Provide the (x, y) coordinate of the cell's center where the given text is located.  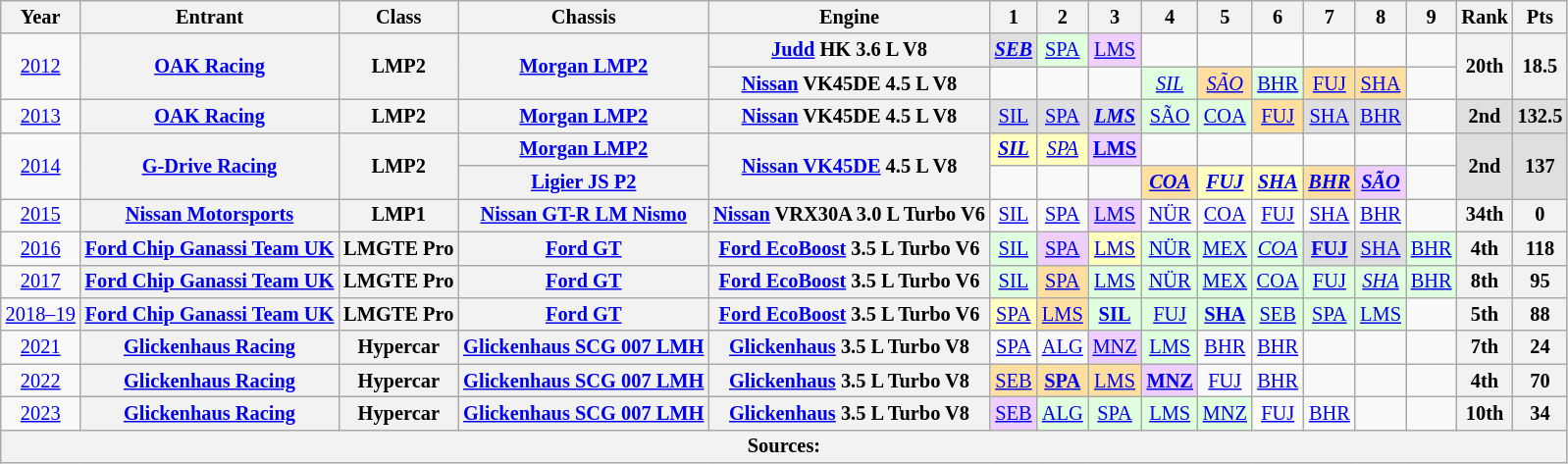
137 (1541, 165)
Judd HK 3.6 L V8 (850, 50)
Rank (1484, 17)
2016 (41, 248)
88 (1541, 314)
2022 (41, 381)
Nissan GT-R LM Nismo (583, 215)
3 (1115, 17)
20th (1484, 67)
1 (1014, 17)
Entrant (210, 17)
Pts (1541, 17)
2 (1063, 17)
Chassis (583, 17)
0 (1541, 215)
Engine (850, 17)
10th (1484, 413)
6 (1278, 17)
2012 (41, 67)
Ligier JS P2 (583, 182)
2018–19 (41, 314)
132.5 (1541, 116)
34th (1484, 215)
Sources: (784, 446)
Class (398, 17)
LMP1 (398, 215)
Year (41, 17)
Nissan Motorsports (210, 215)
70 (1541, 381)
4 (1170, 17)
7th (1484, 347)
8th (1484, 282)
2023 (41, 413)
118 (1541, 248)
9 (1432, 17)
34 (1541, 413)
24 (1541, 347)
2017 (41, 282)
G-Drive Racing (210, 165)
2013 (41, 116)
5 (1225, 17)
95 (1541, 282)
2021 (41, 347)
2014 (41, 165)
Nissan VRX30A 3.0 L Turbo V6 (850, 215)
8 (1381, 17)
18.5 (1541, 67)
2015 (41, 215)
7 (1329, 17)
5th (1484, 314)
